Extract the [x, y] coordinate from the center of the cell holding the provided text.  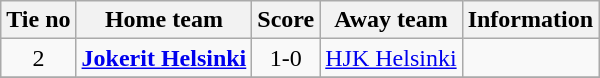
Score [286, 20]
Tie no [38, 20]
Away team [391, 20]
2 [38, 58]
Home team [164, 20]
Information [530, 20]
1-0 [286, 58]
Jokerit Helsinki [164, 58]
HJK Helsinki [391, 58]
